Return the (X, Y) coordinate for the center point of the cell that contains the specified text.  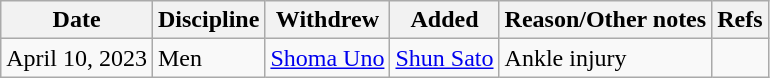
Ankle injury (606, 58)
Reason/Other notes (606, 20)
Date (77, 20)
Discipline (208, 20)
Men (208, 58)
Shoma Uno (328, 58)
April 10, 2023 (77, 58)
Refs (740, 20)
Withdrew (328, 20)
Added (444, 20)
Shun Sato (444, 58)
